Pinpoint the cell where the given text exists, returning its [X, Y] midpoint coordinate. 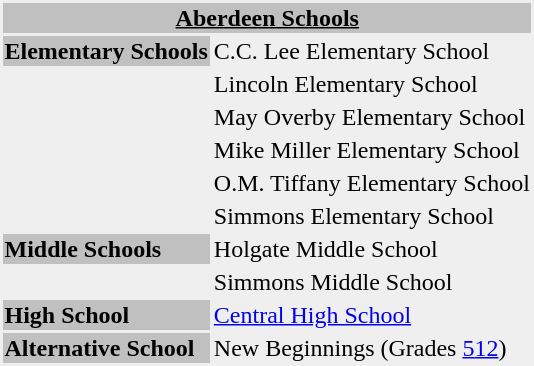
Central High School [372, 315]
May Overby Elementary School [372, 117]
Aberdeen Schools [268, 18]
C.C. Lee Elementary School [372, 51]
Lincoln Elementary School [372, 84]
Alternative School [106, 348]
Elementary Schools [106, 51]
Middle Schools [106, 249]
Holgate Middle School [372, 249]
Mike Miller Elementary School [372, 150]
New Beginnings (Grades 512) [372, 348]
O.M. Tiffany Elementary School [372, 183]
Simmons Middle School [372, 282]
Simmons Elementary School [372, 216]
High School [106, 315]
